Identify which cell holds the provided text, then report its [X, Y] central coordinate. 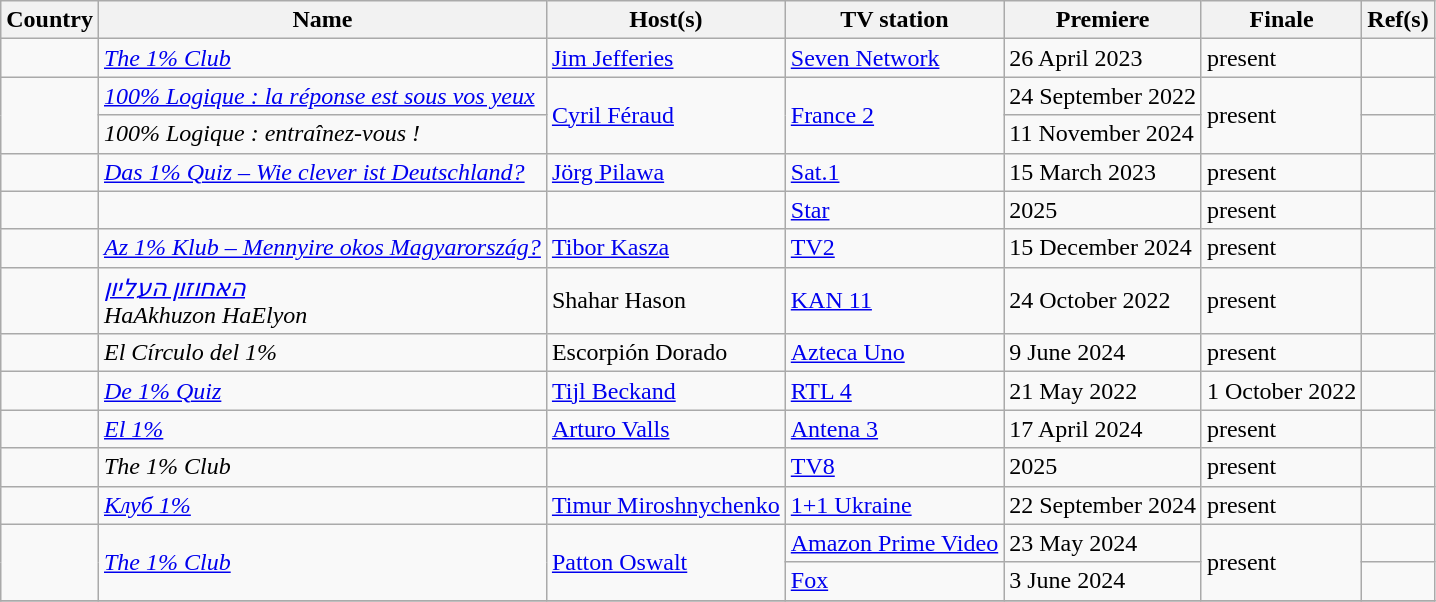
Arturo Valls [666, 429]
KAN 11 [894, 300]
TV station [894, 20]
Finale [1281, 20]
Jim Jefferies [666, 58]
21 May 2022 [1103, 391]
Escorpión Dorado [666, 353]
11 November 2024 [1103, 134]
Premiere [1103, 20]
1+1 Ukraine [894, 505]
De 1% Quiz [322, 391]
Shahar Hason [666, 300]
15 December 2024 [1103, 248]
17 April 2024 [1103, 429]
22 September 2024 [1103, 505]
Host(s) [666, 20]
Star [894, 210]
Amazon Prime Video [894, 543]
Cyril Féraud [666, 115]
Patton Oswalt [666, 562]
TV8 [894, 467]
Azteca Uno [894, 353]
Seven Network [894, 58]
Country [50, 20]
Name [322, 20]
100% Logique : la réponse est sous vos yeux [322, 96]
Ref(s) [1398, 20]
23 May 2024 [1103, 543]
El Círculo del 1% [322, 353]
Sat.1 [894, 172]
26 April 2023 [1103, 58]
24 September 2022 [1103, 96]
1 October 2022 [1281, 391]
3 June 2024 [1103, 581]
Tibor Kasza [666, 248]
Das 1% Quiz – Wie clever ist Deutschland? [322, 172]
Timur Miroshnychenko [666, 505]
Az 1% Klub – Mennyire okos Magyarország? [322, 248]
France 2 [894, 115]
24 October 2022 [1103, 300]
Fox [894, 581]
El 1% [322, 429]
15 March 2023 [1103, 172]
Jörg Pilawa [666, 172]
9 June 2024 [1103, 353]
RTL 4 [894, 391]
100% Logique : entraînez-vous ! [322, 134]
Tijl Beckand [666, 391]
TV2 [894, 248]
Antena 3 [894, 429]
Клуб 1% [322, 505]
האחוזון העליוןHaAkhuzon HaElyon [322, 300]
